Scan for the cell matching the given text and deliver its (x, y) coordinate at center. 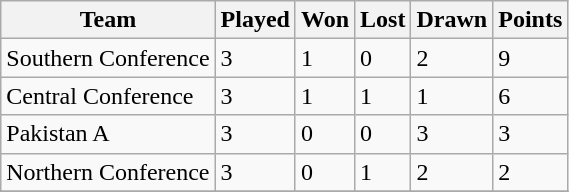
9 (530, 58)
Lost (383, 20)
Central Conference (108, 96)
Points (530, 20)
Pakistan A (108, 134)
6 (530, 96)
Southern Conference (108, 58)
Played (255, 20)
Drawn (452, 20)
Northern Conference (108, 172)
Team (108, 20)
Won (324, 20)
